For the text-containing cell, return its midpoint in (x, y) coordinate format. 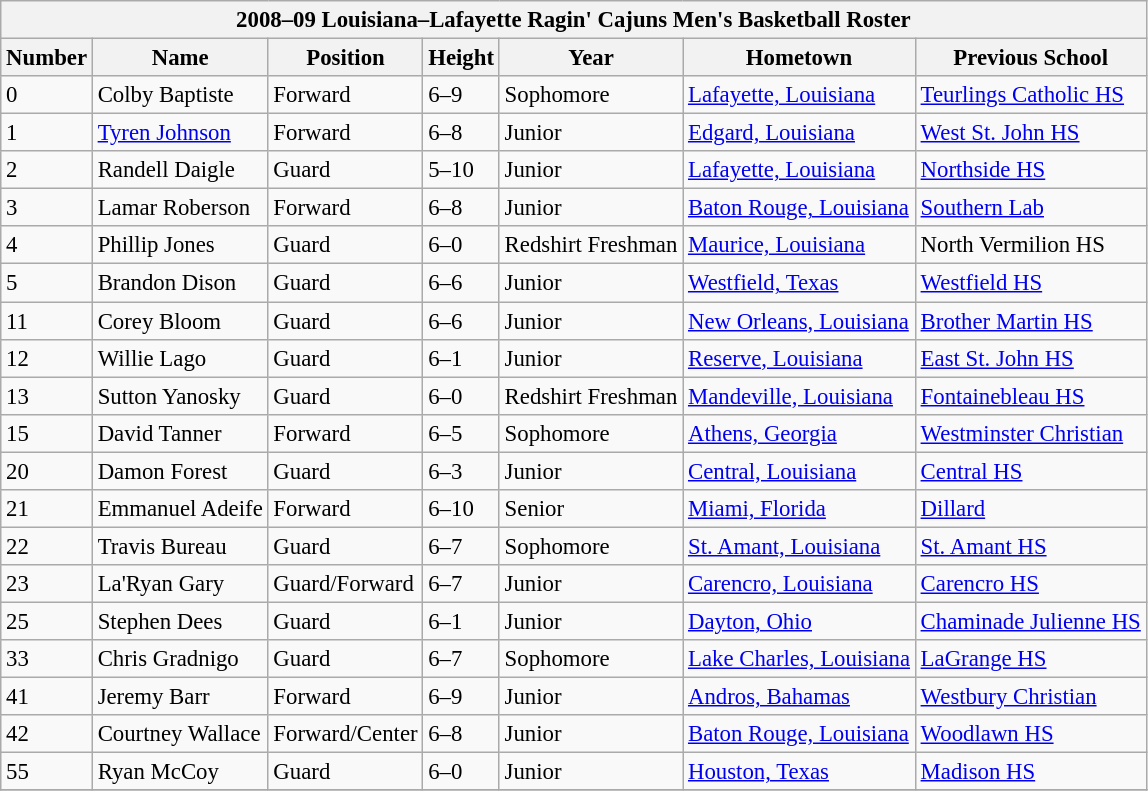
22 (47, 546)
Maurice, Louisiana (800, 245)
Forward/Center (346, 734)
Westfield HS (1030, 283)
Brandon Dison (180, 283)
Dayton, Ohio (800, 621)
La'Ryan Gary (180, 584)
6–5 (461, 433)
Previous School (1030, 58)
Northside HS (1030, 170)
12 (47, 358)
5 (47, 283)
St. Amant, Louisiana (800, 546)
23 (47, 584)
Position (346, 58)
David Tanner (180, 433)
Chris Gradnigo (180, 659)
Name (180, 58)
Emmanuel Adeife (180, 509)
Phillip Jones (180, 245)
Fontainebleau HS (1030, 396)
Houston, Texas (800, 772)
0 (47, 95)
Jeremy Barr (180, 697)
5–10 (461, 170)
Southern Lab (1030, 208)
New Orleans, Louisiana (800, 321)
Sutton Yanosky (180, 396)
Ryan McCoy (180, 772)
Lamar Roberson (180, 208)
Damon Forest (180, 471)
Guard/Forward (346, 584)
Willie Lago (180, 358)
Corey Bloom (180, 321)
Tyren Johnson (180, 133)
Colby Baptiste (180, 95)
Woodlawn HS (1030, 734)
6–3 (461, 471)
6–10 (461, 509)
Stephen Dees (180, 621)
Courtney Wallace (180, 734)
15 (47, 433)
Central, Louisiana (800, 471)
2008–09 Louisiana–Lafayette Ragin' Cajuns Men's Basketball Roster (574, 20)
Reserve, Louisiana (800, 358)
Mandeville, Louisiana (800, 396)
LaGrange HS (1030, 659)
West St. John HS (1030, 133)
Travis Bureau (180, 546)
2 (47, 170)
21 (47, 509)
North Vermilion HS (1030, 245)
Andros, Bahamas (800, 697)
1 (47, 133)
55 (47, 772)
Brother Martin HS (1030, 321)
Carencro HS (1030, 584)
Year (590, 58)
Westminster Christian (1030, 433)
Chaminade Julienne HS (1030, 621)
Carencro, Louisiana (800, 584)
Dillard (1030, 509)
Athens, Georgia (800, 433)
Central HS (1030, 471)
20 (47, 471)
Madison HS (1030, 772)
4 (47, 245)
41 (47, 697)
Westfield, Texas (800, 283)
Teurlings Catholic HS (1030, 95)
Westbury Christian (1030, 697)
Randell Daigle (180, 170)
Edgard, Louisiana (800, 133)
Lake Charles, Louisiana (800, 659)
Number (47, 58)
Hometown (800, 58)
25 (47, 621)
13 (47, 396)
Miami, Florida (800, 509)
St. Amant HS (1030, 546)
3 (47, 208)
11 (47, 321)
Senior (590, 509)
East St. John HS (1030, 358)
42 (47, 734)
Height (461, 58)
33 (47, 659)
